Capture the cell that displays the provided text and extract its (x, y) central coordinate. 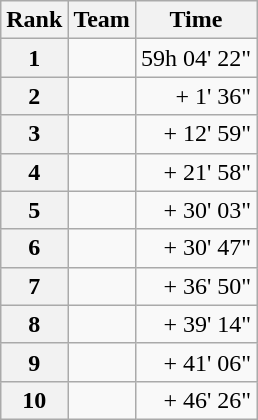
Team (102, 20)
+ 1' 36" (196, 96)
+ 46' 26" (196, 400)
+ 12' 59" (196, 134)
1 (34, 58)
+ 41' 06" (196, 362)
9 (34, 362)
3 (34, 134)
5 (34, 210)
Time (196, 20)
+ 21' 58" (196, 172)
4 (34, 172)
+ 30' 47" (196, 248)
+ 30' 03" (196, 210)
Rank (34, 20)
+ 36' 50" (196, 286)
6 (34, 248)
2 (34, 96)
8 (34, 324)
10 (34, 400)
59h 04' 22" (196, 58)
+ 39' 14" (196, 324)
7 (34, 286)
